Pinpoint the cell where the given text exists, returning its (X, Y) midpoint coordinate. 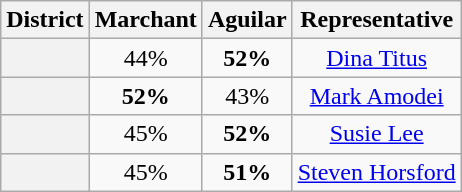
Steven Horsford (376, 172)
Representative (376, 20)
43% (247, 96)
Dina Titus (376, 58)
Aguilar (247, 20)
Marchant (146, 20)
51% (247, 172)
District (45, 20)
Mark Amodei (376, 96)
44% (146, 58)
Susie Lee (376, 134)
